Search for the cell housing the specified text and yield its (x, y) center coordinate. 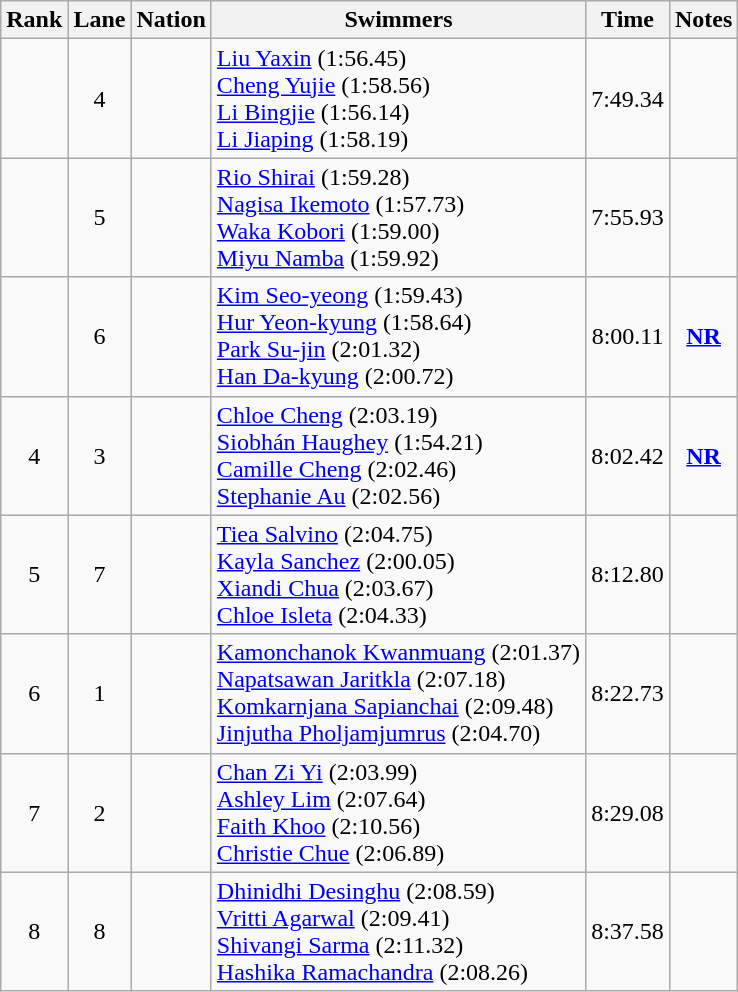
Dhinidhi Desinghu (2:08.59)Vritti Agarwal (2:09.41)Shivangi Sarma (2:11.32)Hashika Ramachandra (2:08.26) (398, 932)
8:29.08 (628, 812)
1 (100, 694)
Tiea Salvino (2:04.75)Kayla Sanchez (2:00.05)Xiandi Chua (2:03.67)Chloe Isleta (2:04.33) (398, 574)
3 (100, 456)
Chloe Cheng (2:03.19)Siobhán Haughey (1:54.21)Camille Cheng (2:02.46)Stephanie Au (2:02.56) (398, 456)
2 (100, 812)
Time (628, 20)
8:02.42 (628, 456)
Kamonchanok Kwanmuang (2:01.37)Napatsawan Jaritkla (2:07.18)Komkarnjana Sapianchai (2:09.48)Jinjutha Pholjamjumrus (2:04.70) (398, 694)
Swimmers (398, 20)
Rank (34, 20)
Lane (100, 20)
8:00.11 (628, 336)
7:55.93 (628, 218)
Kim Seo-yeong (1:59.43)Hur Yeon-kyung (1:58.64)Park Su-jin (2:01.32)Han Da-kyung (2:00.72) (398, 336)
Chan Zi Yi (2:03.99)Ashley Lim (2:07.64)Faith Khoo (2:10.56)Christie Chue (2:06.89) (398, 812)
Notes (703, 20)
Nation (171, 20)
8:37.58 (628, 932)
Rio Shirai (1:59.28)Nagisa Ikemoto (1:57.73)Waka Kobori (1:59.00)Miyu Namba (1:59.92) (398, 218)
7:49.34 (628, 98)
8:12.80 (628, 574)
8:22.73 (628, 694)
Liu Yaxin (1:56.45)Cheng Yujie (1:58.56)Li Bingjie (1:56.14)Li Jiaping (1:58.19) (398, 98)
